For the text-containing cell, return its midpoint in [X, Y] coordinate format. 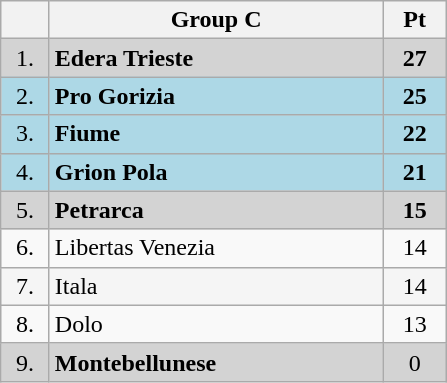
1. [26, 58]
3. [26, 134]
Petrarca [216, 210]
25 [415, 96]
2. [26, 96]
Group C [216, 20]
22 [415, 134]
27 [415, 58]
21 [415, 172]
Libertas Venezia [216, 248]
5. [26, 210]
6. [26, 248]
8. [26, 324]
15 [415, 210]
Pro Gorizia [216, 96]
13 [415, 324]
4. [26, 172]
9. [26, 362]
Itala [216, 286]
Grion Pola [216, 172]
Edera Trieste [216, 58]
7. [26, 286]
0 [415, 362]
Pt [415, 20]
Montebellunese [216, 362]
Fiume [216, 134]
Dolo [216, 324]
